Return the [X, Y] coordinate for the center point of the cell that contains the specified text.  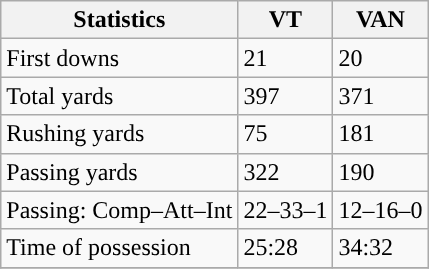
371 [380, 96]
Passing: Comp–Att–Int [120, 210]
Time of possession [120, 248]
25:28 [286, 248]
322 [286, 172]
34:32 [380, 248]
22–33–1 [286, 210]
Passing yards [120, 172]
12–16–0 [380, 210]
Rushing yards [120, 134]
190 [380, 172]
VAN [380, 20]
Statistics [120, 20]
First downs [120, 58]
75 [286, 134]
397 [286, 96]
Total yards [120, 96]
181 [380, 134]
VT [286, 20]
21 [286, 58]
20 [380, 58]
